Provide the (X, Y) coordinate of the cell's center where the given text is located.  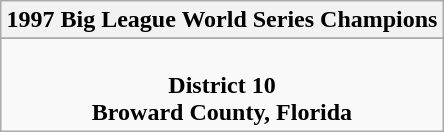
District 10 Broward County, Florida (222, 85)
1997 Big League World Series Champions (222, 20)
